Capture the cell that displays the provided text and extract its (x, y) central coordinate. 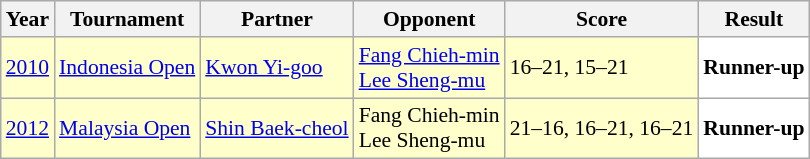
Malaysia Open (127, 128)
Result (754, 19)
Indonesia Open (127, 68)
Partner (276, 19)
2012 (28, 128)
Year (28, 19)
2010 (28, 68)
Opponent (430, 19)
16–21, 15–21 (602, 68)
21–16, 16–21, 16–21 (602, 128)
Tournament (127, 19)
Shin Baek-cheol (276, 128)
Score (602, 19)
Kwon Yi-goo (276, 68)
